Provide the [x, y] coordinate of the cell's center where the given text is located.  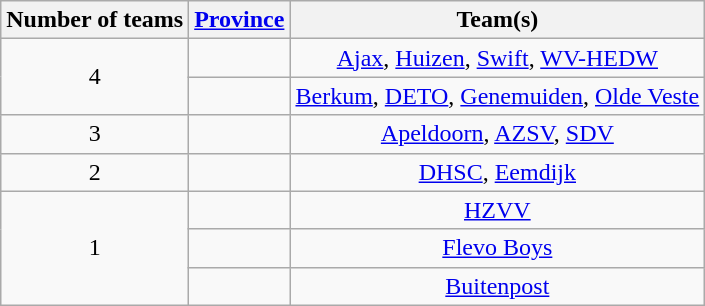
4 [95, 77]
Team(s) [498, 20]
Province [240, 20]
Buitenpost [498, 286]
2 [95, 172]
DHSC, Eemdijk [498, 172]
Number of teams [95, 20]
Apeldoorn, AZSV, SDV [498, 134]
Ajax, Huizen, Swift, WV-HEDW [498, 58]
3 [95, 134]
Berkum, DETO, Genemuiden, Olde Veste [498, 96]
HZVV [498, 210]
1 [95, 248]
Flevo Boys [498, 248]
